For the text-containing cell, return its midpoint in (X, Y) coordinate format. 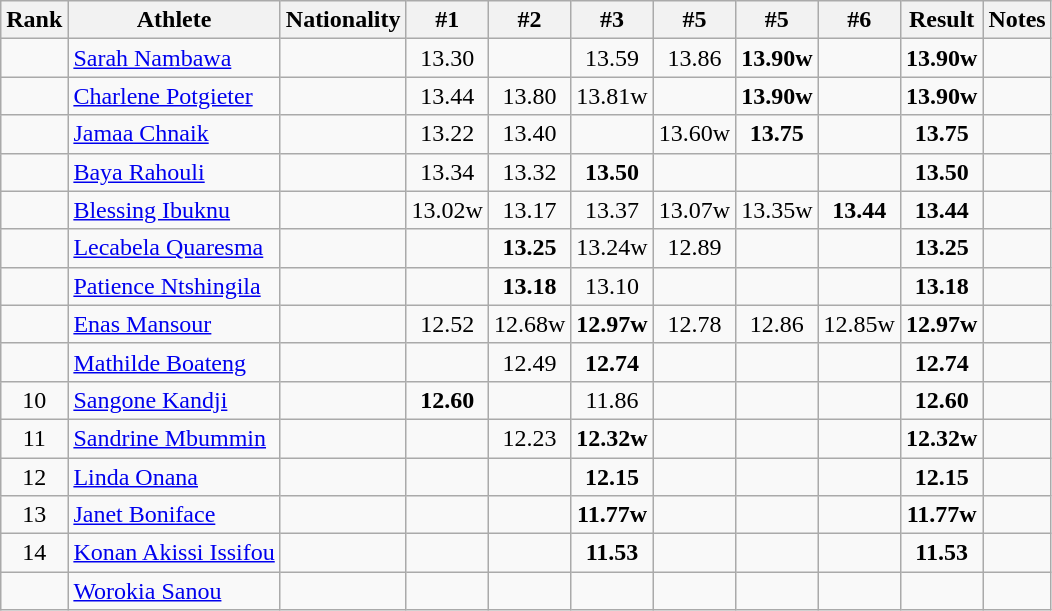
13 (34, 515)
13.02w (447, 210)
Athlete (174, 20)
12.78 (694, 324)
13.81w (612, 96)
Enas Mansour (174, 324)
Mathilde Boateng (174, 362)
11.86 (612, 400)
13.30 (447, 58)
13.17 (529, 210)
13.10 (612, 286)
13.80 (529, 96)
13.22 (447, 134)
11 (34, 438)
#1 (447, 20)
12.52 (447, 324)
13.59 (612, 58)
13.07w (694, 210)
#2 (529, 20)
10 (34, 400)
13.34 (447, 172)
#6 (859, 20)
13.60w (694, 134)
Sandrine Mbummin (174, 438)
Patience Ntshingila (174, 286)
Charlene Potgieter (174, 96)
12.68w (529, 324)
13.35w (777, 210)
Linda Onana (174, 477)
Sarah Nambawa (174, 58)
12.23 (529, 438)
12.89 (694, 248)
Lecabela Quaresma (174, 248)
Baya Rahouli (174, 172)
13.86 (694, 58)
Blessing Ibuknu (174, 210)
#3 (612, 20)
Sangone Kandji (174, 400)
13.37 (612, 210)
Result (941, 20)
12.85w (859, 324)
12.49 (529, 362)
Jamaa Chnaik (174, 134)
Rank (34, 20)
Worokia Sanou (174, 591)
12.86 (777, 324)
14 (34, 553)
13.40 (529, 134)
Janet Boniface (174, 515)
13.32 (529, 172)
Notes (1017, 20)
Konan Akissi Issifou (174, 553)
Nationality (343, 20)
13.24w (612, 248)
12 (34, 477)
